Provide the [x, y] coordinate of the cell's center where the given text is located.  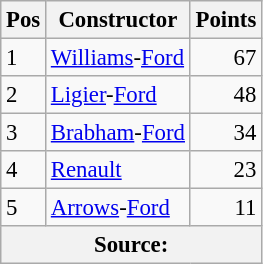
Source: [132, 245]
5 [24, 208]
1 [24, 58]
48 [226, 95]
Pos [24, 20]
Points [226, 20]
Arrows-Ford [118, 208]
67 [226, 58]
2 [24, 95]
4 [24, 170]
Brabham-Ford [118, 133]
Constructor [118, 20]
Renault [118, 170]
3 [24, 133]
23 [226, 170]
11 [226, 208]
Williams-Ford [118, 58]
34 [226, 133]
Ligier-Ford [118, 95]
